Provide the (x, y) coordinate of the cell's center where the given text is located.  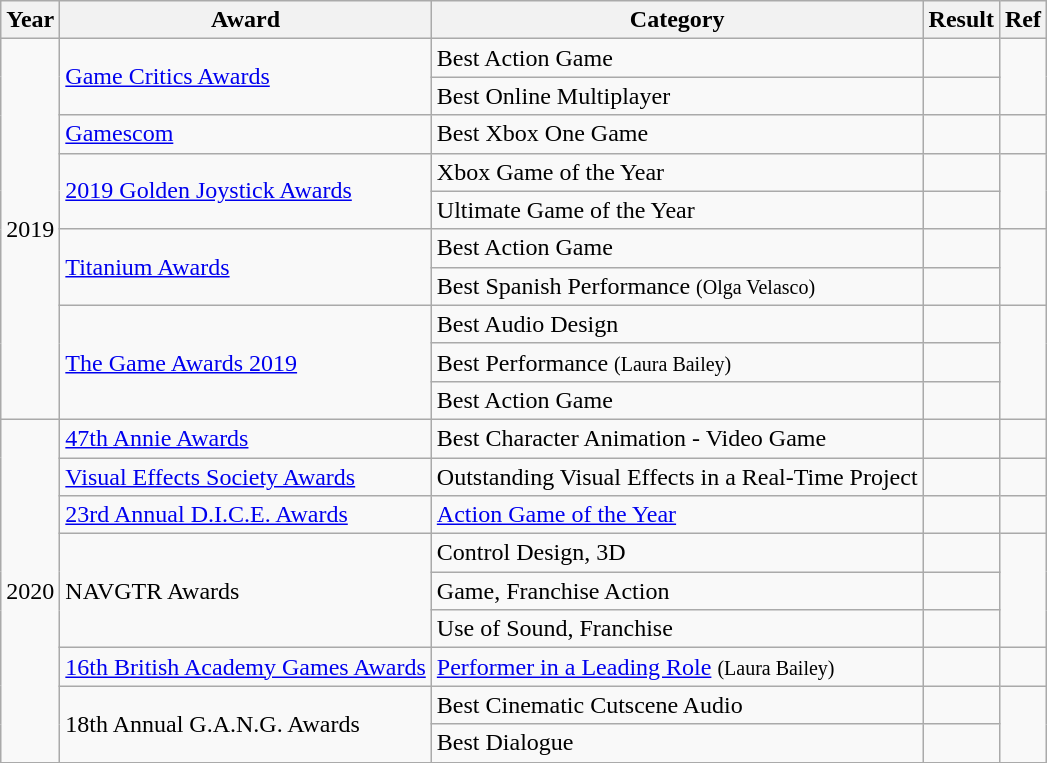
2020 (30, 590)
NAVGTR Awards (246, 591)
Use of Sound, Franchise (677, 629)
2019 (30, 230)
Best Audio Design (677, 324)
23rd Annual D.I.C.E. Awards (246, 515)
Titanium Awards (246, 267)
Result (961, 20)
47th Annie Awards (246, 438)
Ref (1022, 20)
Year (30, 20)
Best Dialogue (677, 743)
Game Critics Awards (246, 77)
16th British Academy Games Awards (246, 667)
Performer in a Leading Role (Laura Bailey) (677, 667)
Game, Franchise Action (677, 591)
Xbox Game of the Year (677, 172)
Best Character Animation - Video Game (677, 438)
Best Xbox One Game (677, 134)
Control Design, 3D (677, 553)
Ultimate Game of the Year (677, 210)
Best Online Multiplayer (677, 96)
Best Spanish Performance (Olga Velasco) (677, 286)
Gamescom (246, 134)
18th Annual G.A.N.G. Awards (246, 724)
Outstanding Visual Effects in a Real-Time Project (677, 477)
Best Cinematic Cutscene Audio (677, 705)
Best Performance (Laura Bailey) (677, 362)
Action Game of the Year (677, 515)
2019 Golden Joystick Awards (246, 191)
The Game Awards 2019 (246, 362)
Award (246, 20)
Category (677, 20)
Visual Effects Society Awards (246, 477)
